Pinpoint the cell where the given text exists, returning its (x, y) midpoint coordinate. 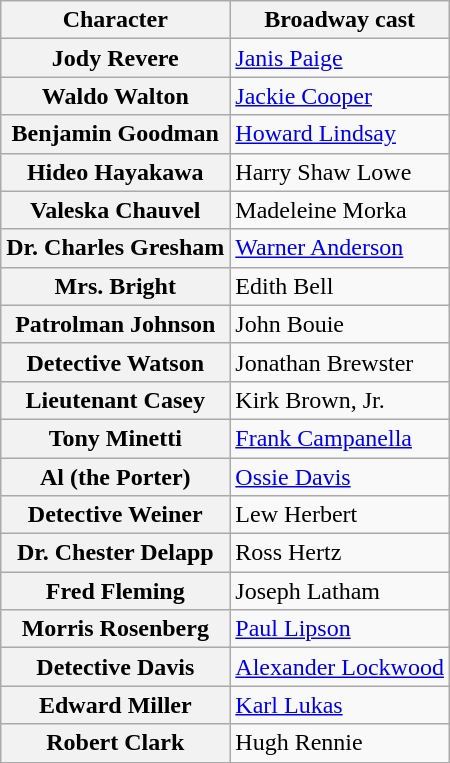
Lieutenant Casey (116, 400)
Jody Revere (116, 58)
Valeska Chauvel (116, 210)
Ossie Davis (340, 477)
Dr. Chester Delapp (116, 553)
Edward Miller (116, 705)
Lew Herbert (340, 515)
Joseph Latham (340, 591)
Jackie Cooper (340, 96)
Karl Lukas (340, 705)
Harry Shaw Lowe (340, 172)
Broadway cast (340, 20)
Hugh Rennie (340, 743)
Robert Clark (116, 743)
Alexander Lockwood (340, 667)
Fred Fleming (116, 591)
Detective Watson (116, 362)
Kirk Brown, Jr. (340, 400)
Detective Weiner (116, 515)
Madeleine Morka (340, 210)
John Bouie (340, 324)
Tony Minetti (116, 438)
Paul Lipson (340, 629)
Waldo Walton (116, 96)
Al (the Porter) (116, 477)
Frank Campanella (340, 438)
Character (116, 20)
Hideo Hayakawa (116, 172)
Warner Anderson (340, 248)
Patrolman Johnson (116, 324)
Benjamin Goodman (116, 134)
Janis Paige (340, 58)
Howard Lindsay (340, 134)
Jonathan Brewster (340, 362)
Ross Hertz (340, 553)
Morris Rosenberg (116, 629)
Edith Bell (340, 286)
Dr. Charles Gresham (116, 248)
Detective Davis (116, 667)
Mrs. Bright (116, 286)
